For the text-containing cell, return its midpoint in (x, y) coordinate format. 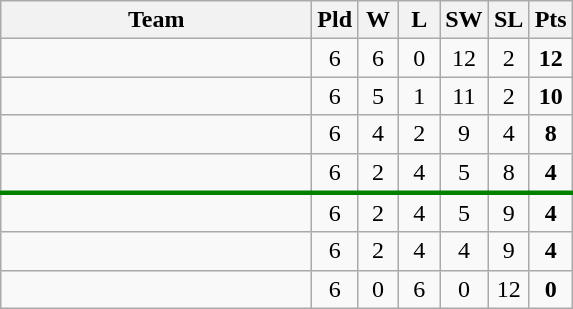
W (378, 20)
Pld (335, 20)
10 (550, 96)
Pts (550, 20)
SL (508, 20)
1 (420, 96)
L (420, 20)
11 (464, 96)
SW (464, 20)
Team (156, 20)
